From the cell containing the given text, extract its center point as (X, Y) coordinate. 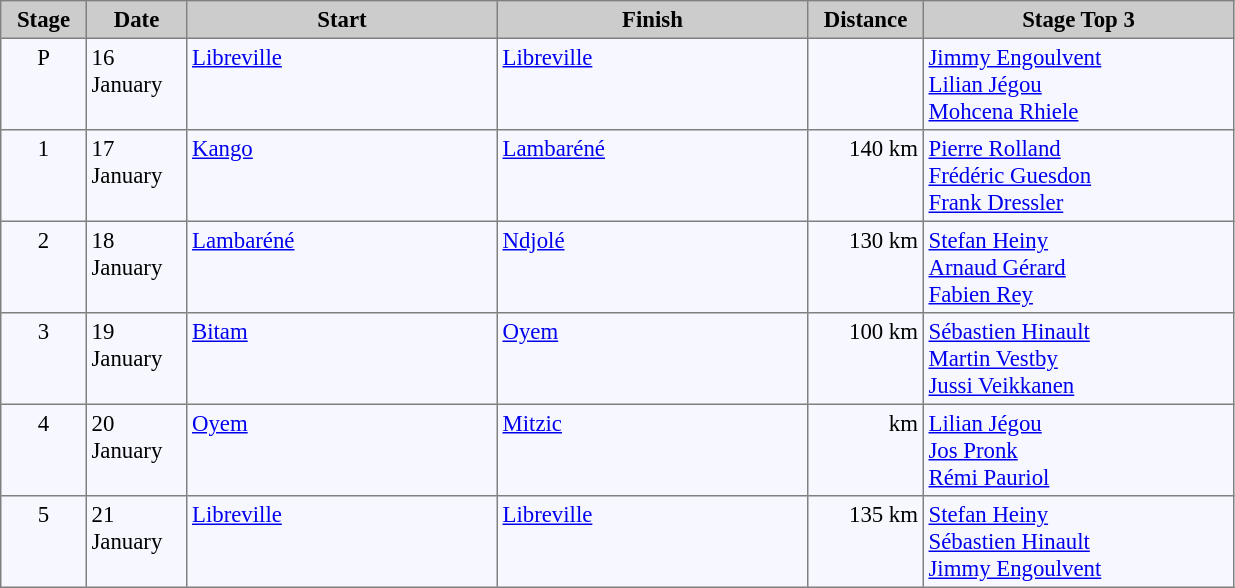
Date (136, 20)
5 (44, 542)
4 (44, 450)
Mitzic (652, 450)
Stage Top 3 (1078, 20)
Pierre Rolland Frédéric Guesdon Frank Dressler (1078, 176)
Jimmy Engoulvent Lilian Jégou Mohcena Rhiele (1078, 84)
P (44, 84)
19 January (136, 359)
135 km (866, 542)
2 (44, 267)
130 km (866, 267)
3 (44, 359)
Bitam (342, 359)
Ndjolé (652, 267)
Stefan Heiny Sébastien Hinault Jimmy Engoulvent (1078, 542)
140 km (866, 176)
Start (342, 20)
Lilian Jégou Jos Pronk Rémi Pauriol (1078, 450)
100 km (866, 359)
Stefan Heiny Arnaud Gérard Fabien Rey (1078, 267)
16 January (136, 84)
18 January (136, 267)
Distance (866, 20)
km (866, 450)
1 (44, 176)
21 January (136, 542)
Finish (652, 20)
17 January (136, 176)
Stage (44, 20)
Sébastien Hinault Martin Vestby Jussi Veikkanen (1078, 359)
Kango (342, 176)
20 January (136, 450)
